For the text-containing cell, return its midpoint in (X, Y) coordinate format. 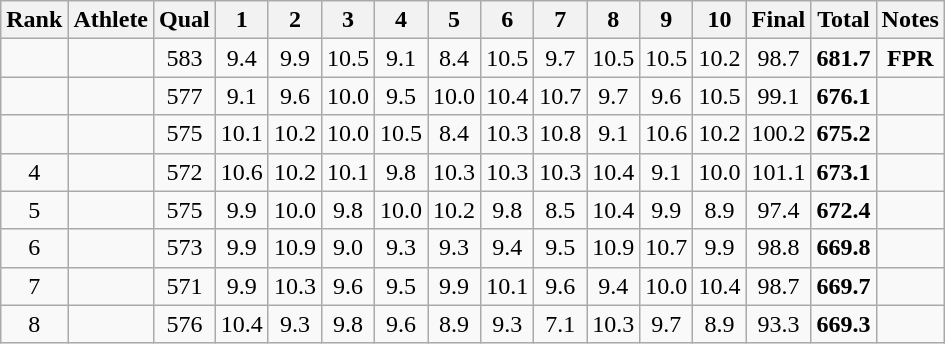
669.7 (844, 286)
Qual (185, 20)
583 (185, 58)
573 (185, 248)
Notes (910, 20)
676.1 (844, 96)
Rank (34, 20)
FPR (910, 58)
669.8 (844, 248)
8.5 (560, 210)
7.1 (560, 324)
571 (185, 286)
10.8 (560, 134)
97.4 (778, 210)
9.0 (348, 248)
100.2 (778, 134)
Total (844, 20)
3 (348, 20)
577 (185, 96)
1 (242, 20)
576 (185, 324)
101.1 (778, 172)
572 (185, 172)
669.3 (844, 324)
675.2 (844, 134)
99.1 (778, 96)
2 (294, 20)
Athlete (111, 20)
681.7 (844, 58)
10 (720, 20)
Final (778, 20)
98.8 (778, 248)
93.3 (778, 324)
9 (666, 20)
672.4 (844, 210)
673.1 (844, 172)
